For the text-containing cell, return its midpoint in [x, y] coordinate format. 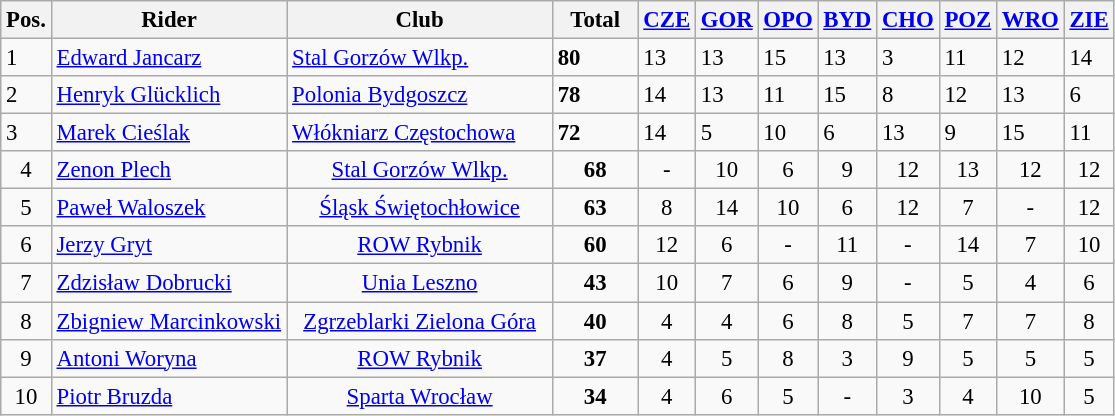
Paweł Waloszek [169, 208]
80 [595, 58]
Unia Leszno [420, 283]
40 [595, 321]
1 [26, 58]
Jerzy Gryt [169, 245]
63 [595, 208]
Zenon Plech [169, 170]
Edward Jancarz [169, 58]
CZE [666, 20]
34 [595, 396]
Henryk Glücklich [169, 95]
GOR [726, 20]
CHO [908, 20]
Antoni Woryna [169, 358]
Zbigniew Marcinkowski [169, 321]
72 [595, 133]
Total [595, 20]
Piotr Bruzda [169, 396]
Zdzisław Dobrucki [169, 283]
OPO [788, 20]
Polonia Bydgoszcz [420, 95]
WRO [1031, 20]
Marek Cieślak [169, 133]
Pos. [26, 20]
POZ [968, 20]
Rider [169, 20]
ZIE [1089, 20]
60 [595, 245]
37 [595, 358]
68 [595, 170]
Śląsk Świętochłowice [420, 208]
Sparta Wrocław [420, 396]
43 [595, 283]
Zgrzeblarki Zielona Góra [420, 321]
Włókniarz Częstochowa [420, 133]
2 [26, 95]
Club [420, 20]
BYD [848, 20]
78 [595, 95]
